Detect which cell encompasses the target text, then output its [X, Y] center coordinate. 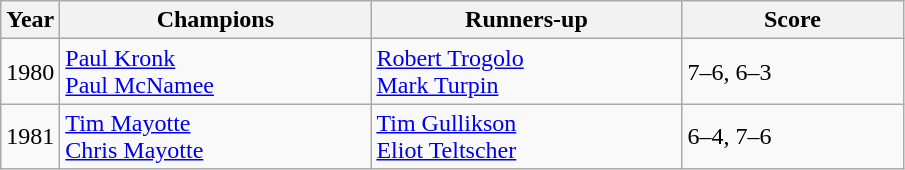
Tim Gullikson Eliot Teltscher [526, 136]
Champions [216, 20]
Tim Mayotte Chris Mayotte [216, 136]
Paul Kronk Paul McNamee [216, 72]
7–6, 6–3 [792, 72]
1980 [30, 72]
Year [30, 20]
1981 [30, 136]
Runners-up [526, 20]
6–4, 7–6 [792, 136]
Robert Trogolo Mark Turpin [526, 72]
Score [792, 20]
